Return (x, y) of the center of cell containing provided text 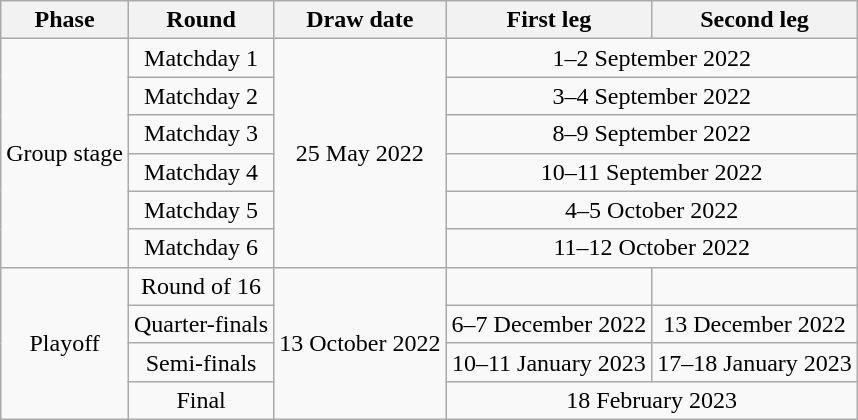
25 May 2022 (360, 153)
Round of 16 (200, 286)
Semi-finals (200, 362)
Final (200, 400)
1–2 September 2022 (652, 58)
Draw date (360, 20)
Group stage (65, 153)
Phase (65, 20)
10–11 September 2022 (652, 172)
Round (200, 20)
4–5 October 2022 (652, 210)
6–7 December 2022 (549, 324)
Playoff (65, 343)
Matchday 5 (200, 210)
10–11 January 2023 (549, 362)
Matchday 4 (200, 172)
Matchday 2 (200, 96)
13 October 2022 (360, 343)
8–9 September 2022 (652, 134)
Matchday 3 (200, 134)
18 February 2023 (652, 400)
17–18 January 2023 (755, 362)
13 December 2022 (755, 324)
Matchday 6 (200, 248)
3–4 September 2022 (652, 96)
Quarter-finals (200, 324)
11–12 October 2022 (652, 248)
Second leg (755, 20)
Matchday 1 (200, 58)
First leg (549, 20)
